Locate the cell with the specified text and output its (x, y) center coordinate. 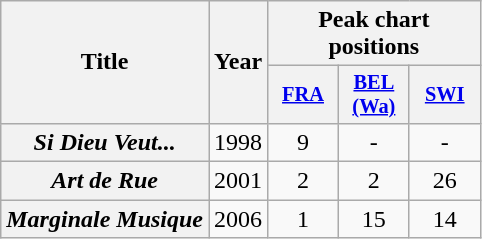
Si Dieu Veut... (105, 142)
9 (304, 142)
Marginale Musique (105, 219)
2006 (238, 219)
Art de Rue (105, 181)
1 (304, 219)
Year (238, 62)
2001 (238, 181)
1998 (238, 142)
BEL(Wa) (374, 95)
Peak chart positions (374, 34)
15 (374, 219)
26 (444, 181)
Title (105, 62)
FRA (304, 95)
SWI (444, 95)
14 (444, 219)
